For the text-containing cell, return its midpoint in [X, Y] coordinate format. 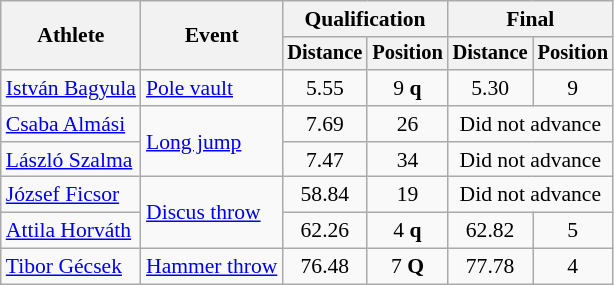
77.78 [490, 267]
Long jump [212, 142]
5.55 [324, 88]
7.47 [324, 160]
Event [212, 36]
5 [573, 231]
7 Q [407, 267]
34 [407, 160]
62.82 [490, 231]
19 [407, 195]
László Szalma [71, 160]
9 [573, 88]
Pole vault [212, 88]
62.26 [324, 231]
5.30 [490, 88]
Athlete [71, 36]
Discus throw [212, 212]
István Bagyula [71, 88]
4 q [407, 231]
Tibor Gécsek [71, 267]
7.69 [324, 124]
76.48 [324, 267]
9 q [407, 88]
58.84 [324, 195]
26 [407, 124]
Final [530, 19]
Csaba Almási [71, 124]
József Ficsor [71, 195]
4 [573, 267]
Attila Horváth [71, 231]
Qualification [364, 19]
Hammer throw [212, 267]
